From the cell containing the given text, extract its center point as (X, Y) coordinate. 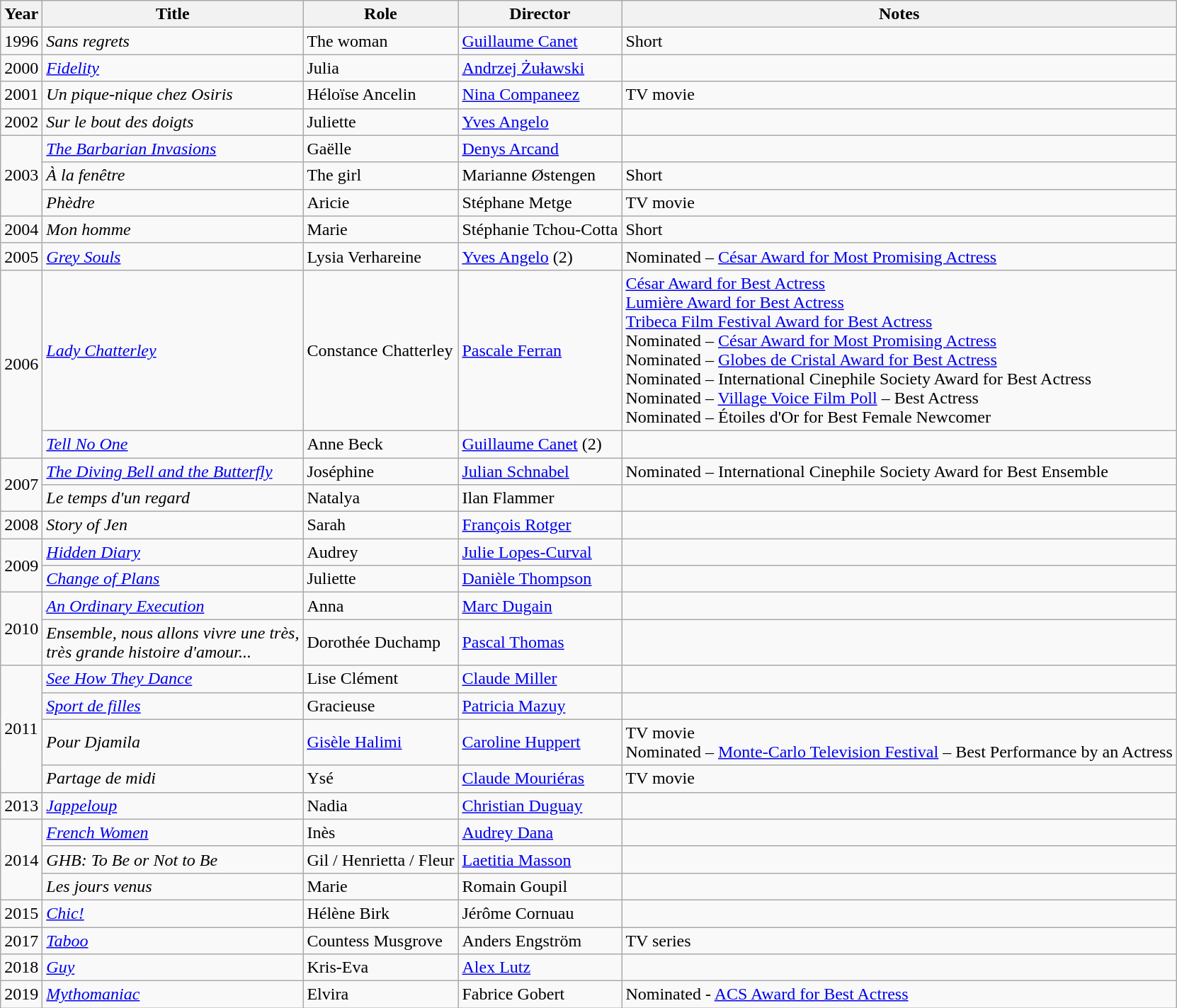
Story of Jen (173, 525)
Mythomaniac (173, 995)
Lysia Verhareine (381, 256)
Guillaume Canet (2) (540, 444)
Guy (173, 968)
Nominated – César Award for Most Promising Actress (899, 256)
Tell No One (173, 444)
Hélène Birk (381, 913)
Romain Goupil (540, 886)
Christian Duguay (540, 806)
Ysé (381, 779)
Yves Angelo (540, 122)
Year (21, 14)
2015 (21, 913)
Mon homme (173, 229)
An Ordinary Execution (173, 606)
Gisèle Halimi (381, 742)
2018 (21, 968)
Julie Lopes-Curval (540, 552)
Natalya (381, 498)
Sur le bout des doigts (173, 122)
Jérôme Cornuau (540, 913)
Nominated – International Cinephile Society Award for Best Ensemble (899, 471)
Nadia (381, 806)
Audrey Dana (540, 832)
Phèdre (173, 202)
Laetitia Masson (540, 859)
Lady Chatterley (173, 350)
Grey Souls (173, 256)
Pascal Thomas (540, 643)
Taboo (173, 941)
2008 (21, 525)
2001 (21, 95)
French Women (173, 832)
Un pique-nique chez Osiris (173, 95)
Sarah (381, 525)
Notes (899, 14)
Les jours venus (173, 886)
Julian Schnabel (540, 471)
François Rotger (540, 525)
2014 (21, 859)
2006 (21, 364)
The Barbarian Invasions (173, 149)
Le temps d'un regard (173, 498)
Kris-Eva (381, 968)
TV series (899, 941)
Julia (381, 68)
Gracieuse (381, 706)
2007 (21, 484)
Gil / Henrietta / Fleur (381, 859)
Dorothée Duchamp (381, 643)
Audrey (381, 552)
Héloïse Ancelin (381, 95)
2003 (21, 176)
Marianne Østengen (540, 176)
Countess Musgrove (381, 941)
Pascale Ferran (540, 350)
Inès (381, 832)
Claude Mouriéras (540, 779)
GHB: To Be or Not to Be (173, 859)
Lise Clément (381, 679)
Director (540, 14)
The girl (381, 176)
Aricie (381, 202)
Marc Dugain (540, 606)
2017 (21, 941)
Danièle Thompson (540, 579)
Title (173, 14)
Ensemble, nous allons vivre une très, très grande histoire d'amour... (173, 643)
Caroline Huppert (540, 742)
Anne Beck (381, 444)
Denys Arcand (540, 149)
The Diving Bell and the Butterfly (173, 471)
Role (381, 14)
Nina Companeez (540, 95)
TV movieNominated – Monte-Carlo Television Festival – Best Performance by an Actress (899, 742)
Fabrice Gobert (540, 995)
Jappeloup (173, 806)
2000 (21, 68)
Partage de midi (173, 779)
2002 (21, 122)
2019 (21, 995)
Joséphine (381, 471)
Sans regrets (173, 41)
1996 (21, 41)
Nominated - ACS Award for Best Actress (899, 995)
Fidelity (173, 68)
The woman (381, 41)
Yves Angelo (2) (540, 256)
Change of Plans (173, 579)
Andrzej Żuławski (540, 68)
Stéphanie Tchou-Cotta (540, 229)
2004 (21, 229)
Anna (381, 606)
Anders Engström (540, 941)
Elvira (381, 995)
Gaëlle (381, 149)
2009 (21, 566)
Patricia Mazuy (540, 706)
Pour Djamila (173, 742)
Stéphane Metge (540, 202)
À la fenêtre (173, 176)
Hidden Diary (173, 552)
Sport de filles (173, 706)
Alex Lutz (540, 968)
Guillaume Canet (540, 41)
Chic! (173, 913)
2005 (21, 256)
Claude Miller (540, 679)
2013 (21, 806)
See How They Dance (173, 679)
Ilan Flammer (540, 498)
Constance Chatterley (381, 350)
2011 (21, 729)
2010 (21, 629)
